Provide the (X, Y) coordinate of the cell's center where the given text is located.  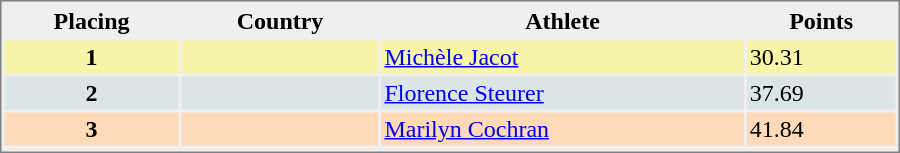
41.84 (822, 128)
3 (91, 128)
Florence Steurer (562, 92)
30.31 (822, 56)
1 (91, 56)
2 (91, 92)
37.69 (822, 92)
Marilyn Cochran (562, 128)
Athlete (562, 20)
Country (280, 20)
Michèle Jacot (562, 56)
Points (822, 20)
Placing (91, 20)
